Return (x, y) of the center of cell containing provided text 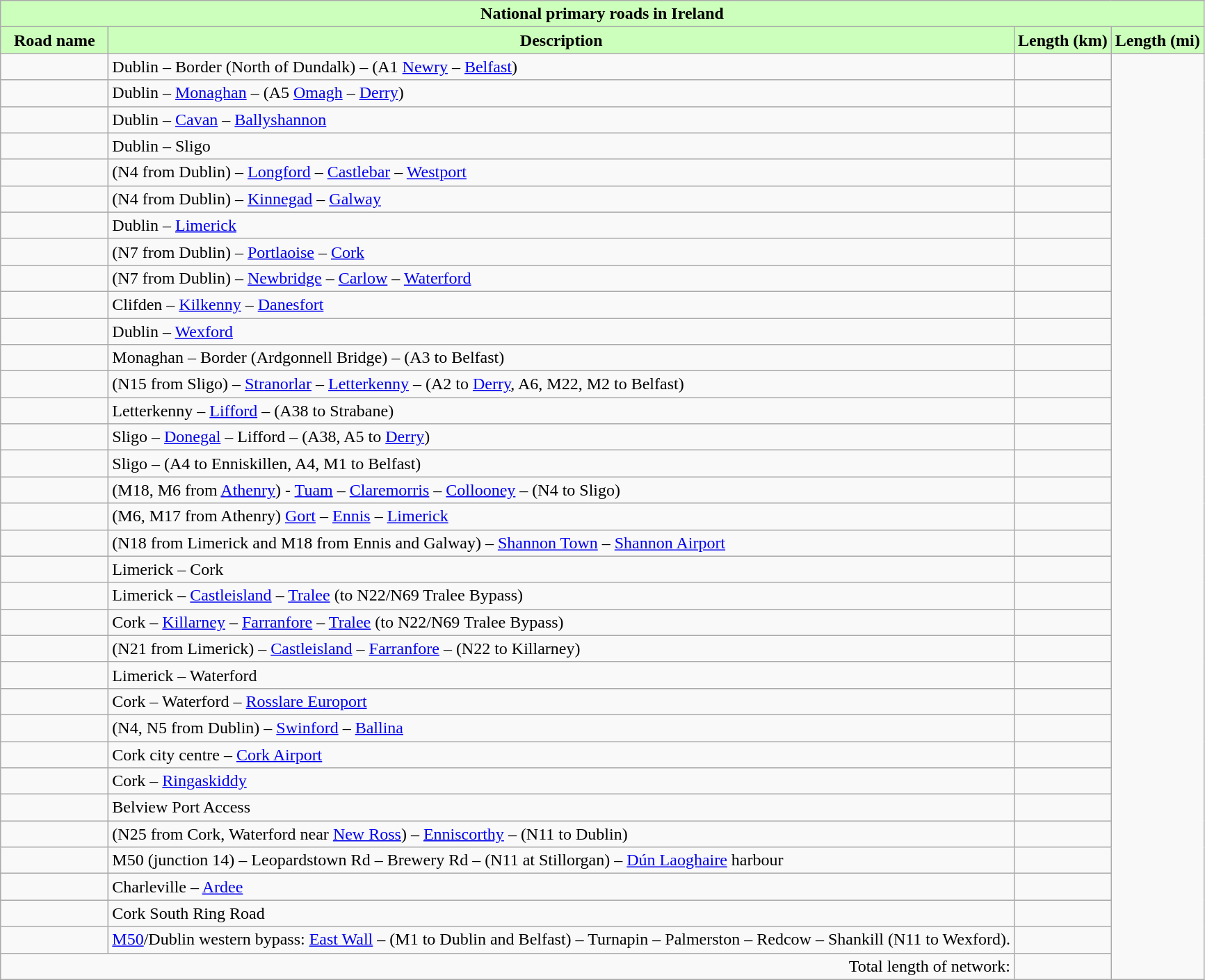
Charleville – Ardee (562, 887)
Cork – Ringaskiddy (562, 781)
M50 (junction 14) – Leopardstown Rd – Brewery Rd – (N11 at Stillorgan) – Dún Laoghaire harbour (562, 860)
Limerick – Castleisland – Tralee (to N22/N69 Tralee Bypass) (562, 596)
(N18 from Limerick and M18 from Ennis and Galway) – Shannon Town – Shannon Airport (562, 543)
(N7 from Dublin) – Newbridge – Carlow – Waterford (562, 278)
(N15 from Sligo) – Stranorlar – Letterkenny – (A2 to Derry, A6, M22, M2 to Belfast) (562, 384)
National primary roads in Ireland (602, 14)
Cork – Killarney – Farranfore – Tralee (to N22/N69 Tralee Bypass) (562, 622)
Limerick – Waterford (562, 675)
Road name (54, 40)
Length (mi) (1157, 40)
Total length of network: (508, 966)
Cork city centre – Cork Airport (562, 754)
Dublin – Wexford (562, 332)
Dublin – Monaghan – (A5 Omagh – Derry) (562, 93)
Dublin – Sligo (562, 146)
Letterkenny – Lifford – (A38 to Strabane) (562, 411)
Clifden – Kilkenny – Danesfort (562, 304)
Monaghan – Border (Ardgonnell Bridge) – (A3 to Belfast) (562, 358)
Description (562, 40)
(N21 from Limerick) – Castleisland – Farranfore – (N22 to Killarney) (562, 648)
Belview Port Access (562, 808)
M50/Dublin western bypass: East Wall – (M1 to Dublin and Belfast) – Turnapin – Palmerston – Redcow – Shankill (N11 to Wexford). (562, 940)
Cork – Waterford – Rosslare Europort (562, 701)
Sligo – (A4 to Enniskillen, A4, M1 to Belfast) (562, 464)
Sligo – Donegal – Lifford – (A38, A5 to Derry) (562, 437)
Cork South Ring Road (562, 913)
Length (km) (1062, 40)
Dublin – Limerick (562, 225)
Dublin – Cavan – Ballyshannon (562, 120)
(N4 from Dublin) – Kinnegad – Galway (562, 199)
(N7 from Dublin) – Portlaoise – Cork (562, 252)
(N4 from Dublin) – Longford – Castlebar – Westport (562, 172)
Dublin – Border (North of Dundalk) – (A1 Newry – Belfast) (562, 67)
(M6, M17 from Athenry) Gort – Ennis – Limerick (562, 516)
(N4, N5 from Dublin) – Swinford – Ballina (562, 728)
(N25 from Cork, Waterford near New Ross) – Enniscorthy – (N11 to Dublin) (562, 834)
Limerick – Cork (562, 569)
(M18, M6 from Athenry) - Tuam – Claremorris – Collooney – (N4 to Sligo) (562, 490)
